Find where the given text appears and provide that cell's center as (x, y) coordinate. 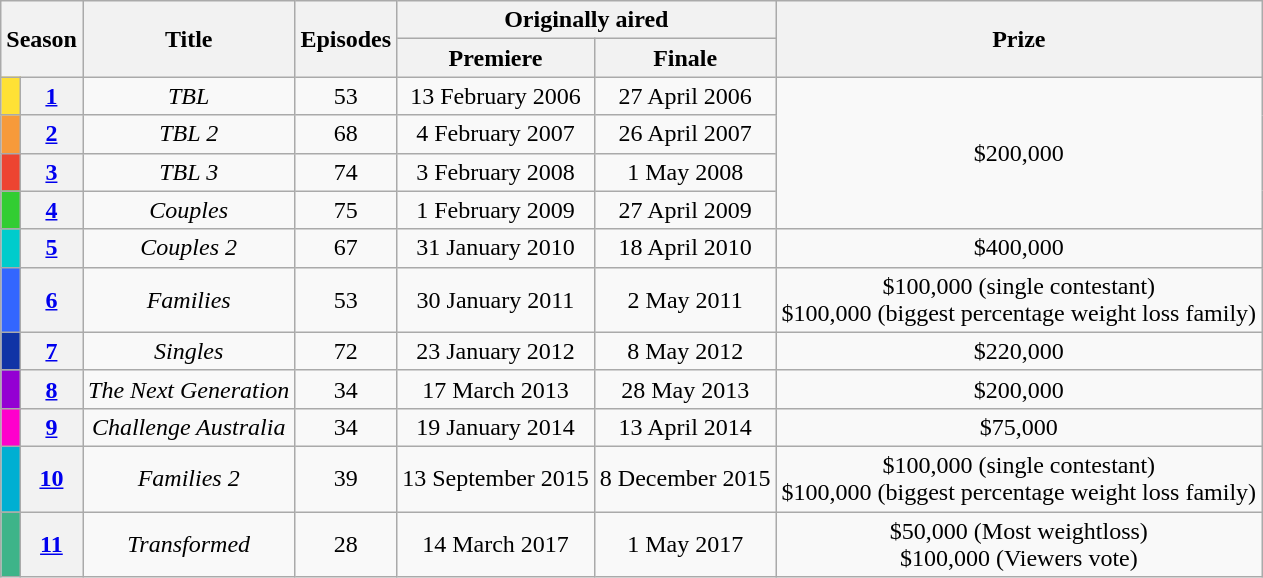
14 March 2017 (496, 544)
28 May 2013 (685, 389)
28 (346, 544)
13 April 2014 (685, 427)
TBL 3 (188, 172)
Challenge Australia (188, 427)
8 December 2015 (685, 478)
Episodes (346, 39)
5 (51, 248)
1 (51, 96)
26 April 2007 (685, 134)
$75,000 (1019, 427)
8 May 2012 (685, 351)
75 (346, 210)
4 February 2007 (496, 134)
The Next Generation (188, 389)
23 January 2012 (496, 351)
Families (188, 300)
TBL 2 (188, 134)
11 (51, 544)
Originally aired (586, 20)
30 January 2011 (496, 300)
8 (51, 389)
39 (346, 478)
3 (51, 172)
$220,000 (1019, 351)
67 (346, 248)
1 May 2017 (685, 544)
13 February 2006 (496, 96)
9 (51, 427)
74 (346, 172)
2 (51, 134)
72 (346, 351)
Prize (1019, 39)
6 (51, 300)
68 (346, 134)
Singles (188, 351)
31 January 2010 (496, 248)
Finale (685, 58)
3 February 2008 (496, 172)
Families 2 (188, 478)
1 February 2009 (496, 210)
Premiere (496, 58)
Couples (188, 210)
Season (42, 39)
$400,000 (1019, 248)
$50,000 (Most weightloss)$100,000 (Viewers vote) (1019, 544)
Transformed (188, 544)
13 September 2015 (496, 478)
2 May 2011 (685, 300)
27 April 2006 (685, 96)
1 May 2008 (685, 172)
10 (51, 478)
27 April 2009 (685, 210)
Title (188, 39)
Couples 2 (188, 248)
18 April 2010 (685, 248)
17 March 2013 (496, 389)
7 (51, 351)
TBL (188, 96)
19 January 2014 (496, 427)
4 (51, 210)
